Capture the cell that displays the provided text and extract its (X, Y) central coordinate. 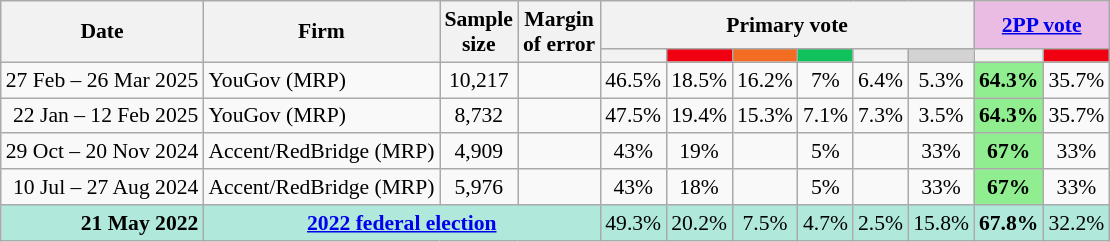
Primary vote (787, 25)
10,217 (479, 80)
21 May 2022 (102, 223)
6.4% (880, 80)
2022 federal election (402, 223)
49.3% (633, 223)
Firm (321, 32)
4.7% (826, 223)
16.2% (765, 80)
Date (102, 32)
5,976 (479, 187)
5.3% (941, 80)
15.3% (765, 116)
7.1% (826, 116)
47.5% (633, 116)
4,909 (479, 152)
7.3% (880, 116)
20.2% (699, 223)
18.5% (699, 80)
67.8% (1008, 223)
19.4% (699, 116)
10 Jul – 27 Aug 2024 (102, 187)
Marginof error (559, 32)
7% (826, 80)
Samplesize (479, 32)
19% (699, 152)
29 Oct – 20 Nov 2024 (102, 152)
22 Jan – 12 Feb 2025 (102, 116)
15.8% (941, 223)
2.5% (880, 223)
7.5% (765, 223)
2PP vote (1042, 25)
3.5% (941, 116)
27 Feb – 26 Mar 2025 (102, 80)
46.5% (633, 80)
18% (699, 187)
8,732 (479, 116)
32.2% (1076, 223)
